Return (x, y) of the center of cell containing provided text 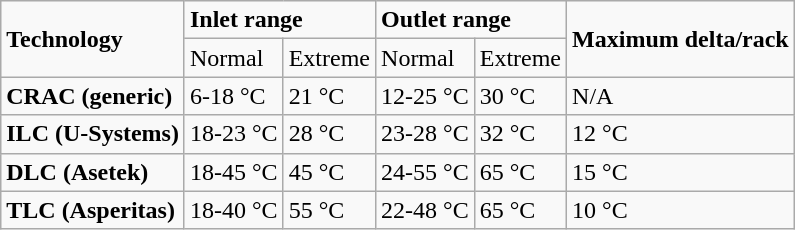
ILC (U-Systems) (93, 134)
12-25 °C (426, 96)
N/A (681, 96)
32 °C (520, 134)
Maximum delta/rack (681, 39)
18-23 °C (234, 134)
45 °C (329, 172)
10 °C (681, 210)
Technology (93, 39)
Inlet range (280, 20)
21 °C (329, 96)
CRAC (generic) (93, 96)
30 °C (520, 96)
18-45 °C (234, 172)
28 °C (329, 134)
18-40 °C (234, 210)
15 °C (681, 172)
55 °C (329, 210)
6-18 °C (234, 96)
24-55 °C (426, 172)
Outlet range (472, 20)
12 °C (681, 134)
23-28 °C (426, 134)
22-48 °C (426, 210)
TLC (Asperitas) (93, 210)
DLC (Asetek) (93, 172)
